From the cell containing the given text, extract its center point as [x, y] coordinate. 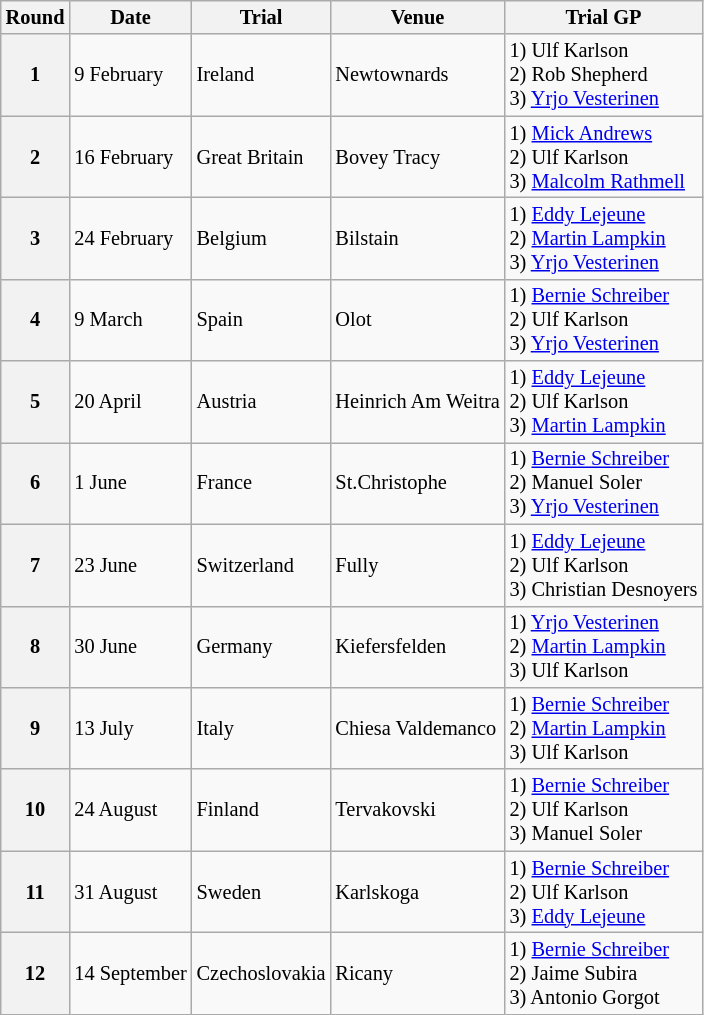
1) Eddy Lejeune 2) Martin Lampkin 3) Yrjo Vesterinen [604, 238]
Finland [262, 810]
1) Eddy Lejeune 2) Ulf Karlson 3) Martin Lampkin [604, 402]
16 February [130, 157]
24 August [130, 810]
30 June [130, 647]
Fully [417, 565]
1) Bernie Schreiber 2) Jaime Subira 3) Antonio Gorgot [604, 973]
14 September [130, 973]
Bilstain [417, 238]
1) Yrjo Vesterinen 2) Martin Lampkin 3) Ulf Karlson [604, 647]
Italy [262, 728]
Belgium [262, 238]
Tervakovski [417, 810]
9 February [130, 75]
7 [36, 565]
1 [36, 75]
1) Ulf Karlson 2) Rob Shepherd 3) Yrjo Vesterinen [604, 75]
Trial [262, 17]
1) Bernie Schreiber 2) Ulf Karlson 3) Eddy Lejeune [604, 892]
Date [130, 17]
8 [36, 647]
Sweden [262, 892]
9 [36, 728]
31 August [130, 892]
20 April [130, 402]
6 [36, 483]
3 [36, 238]
Heinrich Am Weitra [417, 402]
1) Bernie Schreiber 2) Ulf Karlson 3) Yrjo Vesterinen [604, 320]
1) Mick Andrews 2) Ulf Karlson 3) Malcolm Rathmell [604, 157]
24 February [130, 238]
10 [36, 810]
Bovey Tracy [417, 157]
Trial GP [604, 17]
Olot [417, 320]
1 June [130, 483]
9 March [130, 320]
Newtownards [417, 75]
23 June [130, 565]
11 [36, 892]
13 July [130, 728]
5 [36, 402]
Great Britain [262, 157]
Ricany [417, 973]
Chiesa Valdemanco [417, 728]
Germany [262, 647]
1) Bernie Schreiber 2) Manuel Soler 3) Yrjo Vesterinen [604, 483]
Ireland [262, 75]
France [262, 483]
St.Christophe [417, 483]
Austria [262, 402]
12 [36, 973]
1) Bernie Schreiber 2) Martin Lampkin 3) Ulf Karlson [604, 728]
Czechoslovakia [262, 973]
1) Bernie Schreiber 2) Ulf Karlson 3) Manuel Soler [604, 810]
2 [36, 157]
Venue [417, 17]
1) Eddy Lejeune 2) Ulf Karlson 3) Christian Desnoyers [604, 565]
Karlskoga [417, 892]
Switzerland [262, 565]
Round [36, 17]
Kiefersfelden [417, 647]
4 [36, 320]
Spain [262, 320]
